From the cell containing the given text, extract its center point as (X, Y) coordinate. 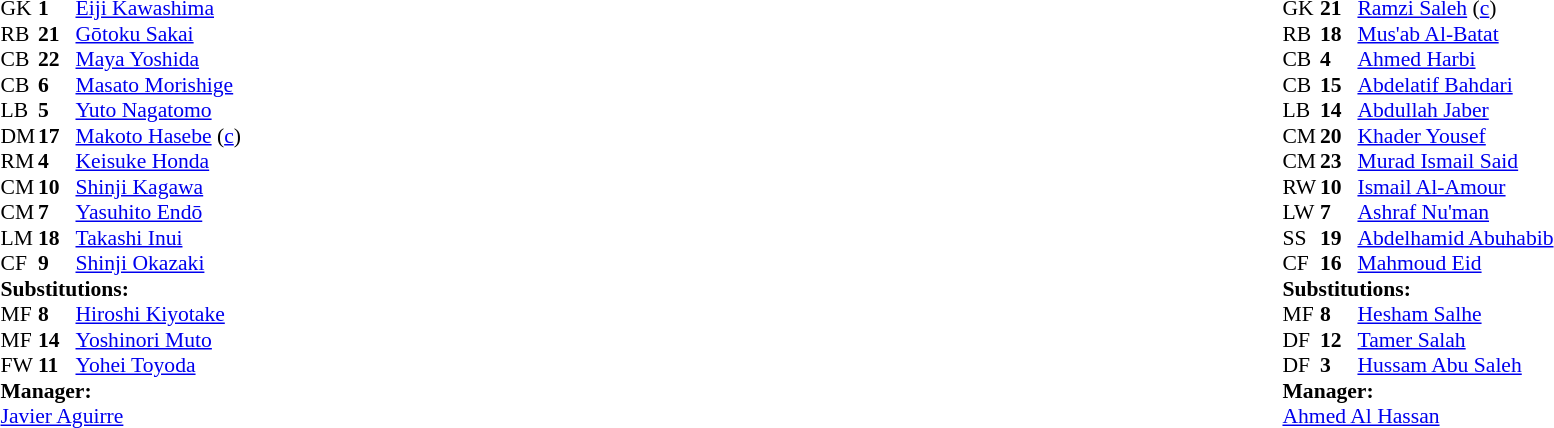
Masato Morishige (158, 85)
9 (57, 263)
Makoto Hasebe (c) (158, 136)
Mus'ab Al-Batat (1455, 34)
Hiroshi Kiyotake (158, 315)
Abdelhamid Abuhabib (1455, 238)
Abdelatif Bahdari (1455, 85)
SS (1301, 238)
3 (1339, 365)
19 (1339, 238)
Yoshinori Muto (158, 340)
23 (1339, 161)
Mahmoud Eid (1455, 263)
11 (57, 365)
RM (19, 161)
5 (57, 111)
Keisuke Honda (158, 161)
Takashi Inui (158, 238)
Maya Yoshida (158, 59)
Yohei Toyoda (158, 365)
DM (19, 136)
Yasuhito Endō (158, 213)
6 (57, 85)
21 (57, 34)
Yuto Nagatomo (158, 111)
Ahmed Harbi (1455, 59)
20 (1339, 136)
LM (19, 238)
22 (57, 59)
Hussam Abu Saleh (1455, 365)
Ismail Al-Amour (1455, 187)
LW (1301, 213)
Ashraf Nu'man (1455, 213)
Khader Yousef (1455, 136)
Hesham Salhe (1455, 315)
Tamer Salah (1455, 340)
Gōtoku Sakai (158, 34)
Shinji Kagawa (158, 187)
FW (19, 365)
17 (57, 136)
RW (1301, 187)
16 (1339, 263)
Murad Ismail Said (1455, 161)
Shinji Okazaki (158, 263)
12 (1339, 340)
Abdullah Jaber (1455, 111)
15 (1339, 85)
